Pinpoint the cell where the given text exists, returning its [x, y] midpoint coordinate. 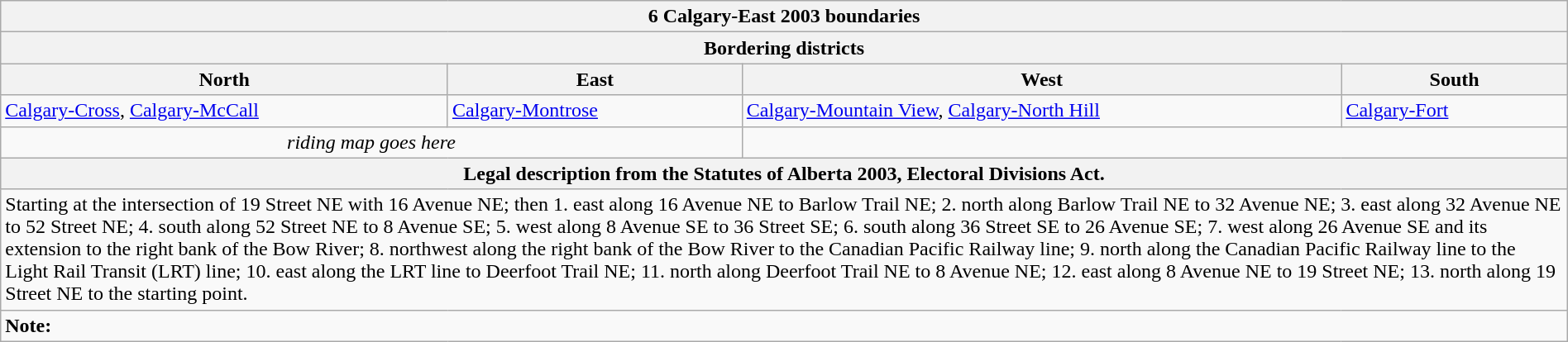
Note: [784, 325]
Calgary-Fort [1454, 111]
6 Calgary-East 2003 boundaries [784, 17]
Calgary-Cross, Calgary-McCall [225, 111]
riding map goes here [371, 142]
Calgary-Mountain View, Calgary-North Hill [1042, 111]
South [1454, 79]
Bordering districts [784, 48]
Legal description from the Statutes of Alberta 2003, Electoral Divisions Act. [784, 173]
West [1042, 79]
Calgary-Montrose [595, 111]
East [595, 79]
North [225, 79]
